Search for the cell housing the specified text and yield its (x, y) center coordinate. 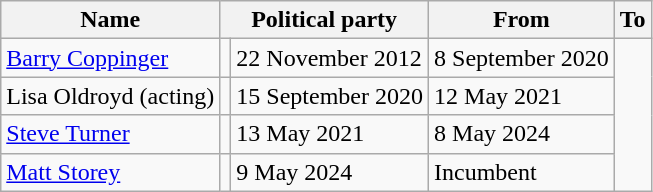
Steve Turner (110, 134)
8 May 2024 (522, 134)
Incumbent (522, 172)
22 November 2012 (330, 58)
Lisa Oldroyd (acting) (110, 96)
To (632, 20)
Name (110, 20)
13 May 2021 (330, 134)
12 May 2021 (522, 96)
Matt Storey (110, 172)
Barry Coppinger (110, 58)
8 September 2020 (522, 58)
9 May 2024 (330, 172)
Political party (324, 20)
From (522, 20)
15 September 2020 (330, 96)
